Provide the [X, Y] coordinate of the cell's center where the given text is located.  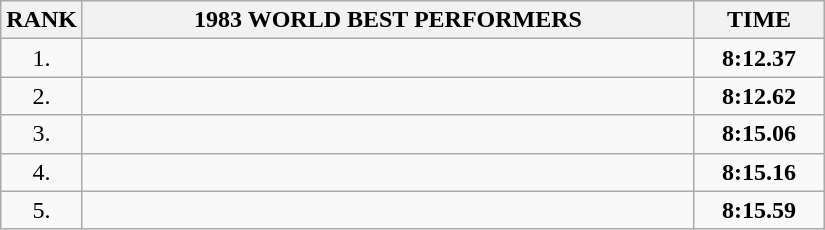
8:12.37 [760, 58]
4. [42, 172]
8:12.62 [760, 96]
RANK [42, 20]
8:15.06 [760, 134]
TIME [760, 20]
3. [42, 134]
5. [42, 210]
2. [42, 96]
8:15.16 [760, 172]
8:15.59 [760, 210]
1. [42, 58]
1983 WORLD BEST PERFORMERS [388, 20]
